Identify which cell holds the provided text, then report its [x, y] central coordinate. 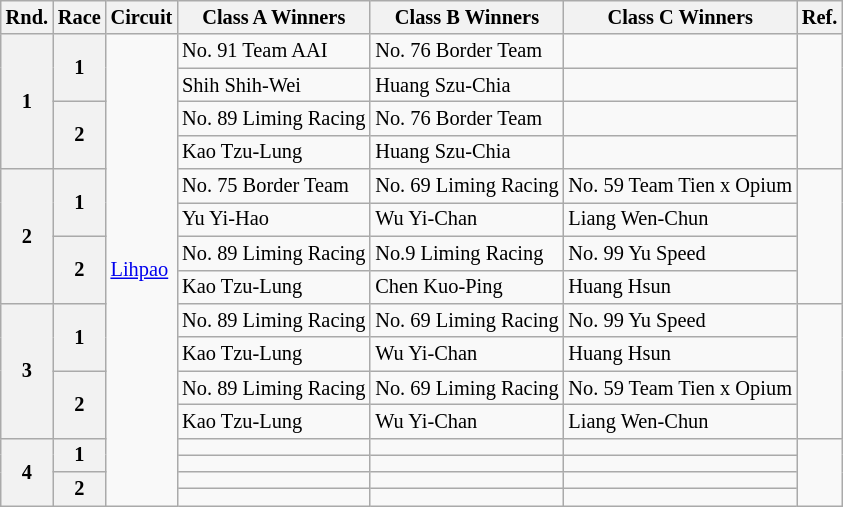
Rnd. [27, 17]
3 [27, 370]
Ref. [820, 17]
Yu Yi-Hao [274, 219]
Lihpao [142, 270]
Chen Kuo-Ping [466, 287]
No.9 Liming Racing [466, 253]
Class A Winners [274, 17]
4 [27, 472]
Shih Shih-Wei [274, 85]
Class B Winners [466, 17]
No. 75 Border Team [274, 186]
Race [80, 17]
No. 91 Team AAI [274, 51]
Circuit [142, 17]
Class C Winners [680, 17]
